Search for the cell housing the specified text and yield its (x, y) center coordinate. 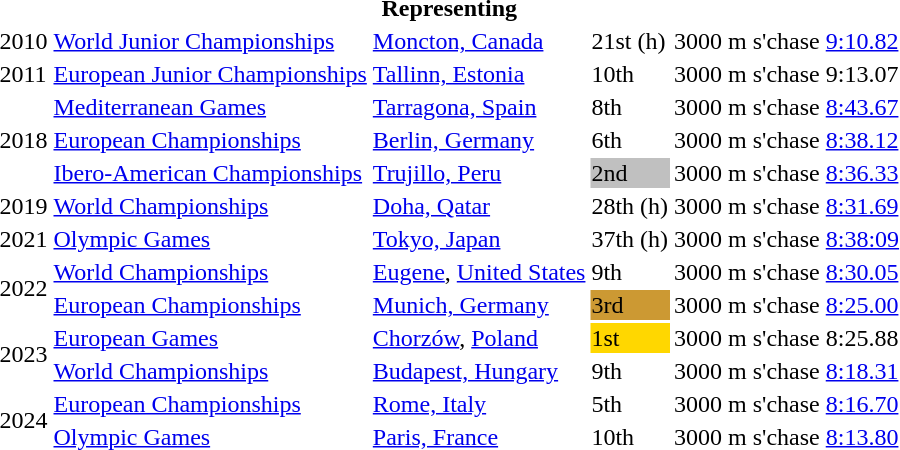
European Games (210, 338)
2nd (630, 173)
37th (h) (630, 239)
9:10.82 (862, 41)
5th (630, 404)
Tallinn, Estonia (479, 74)
8:31.69 (862, 206)
28th (h) (630, 206)
8:36.33 (862, 173)
Doha, Qatar (479, 206)
Tokyo, Japan (479, 239)
8:25.00 (862, 305)
8:43.67 (862, 107)
8:18.31 (862, 371)
Moncton, Canada (479, 41)
9:13.07 (862, 74)
Berlin, Germany (479, 140)
21st (h) (630, 41)
10th (630, 74)
Trujillo, Peru (479, 173)
Budapest, Hungary (479, 371)
World Junior Championships (210, 41)
8:25.88 (862, 338)
Mediterranean Games (210, 107)
8:38.12 (862, 140)
1st (630, 338)
Ibero-American Championships (210, 173)
Eugene, United States (479, 272)
8:16.70 (862, 404)
3rd (630, 305)
Rome, Italy (479, 404)
Olympic Games (210, 239)
6th (630, 140)
Tarragona, Spain (479, 107)
8th (630, 107)
Chorzów, Poland (479, 338)
European Junior Championships (210, 74)
Munich, Germany (479, 305)
8:38:09 (862, 239)
8:30.05 (862, 272)
